From the cell containing the given text, extract its center point as [X, Y] coordinate. 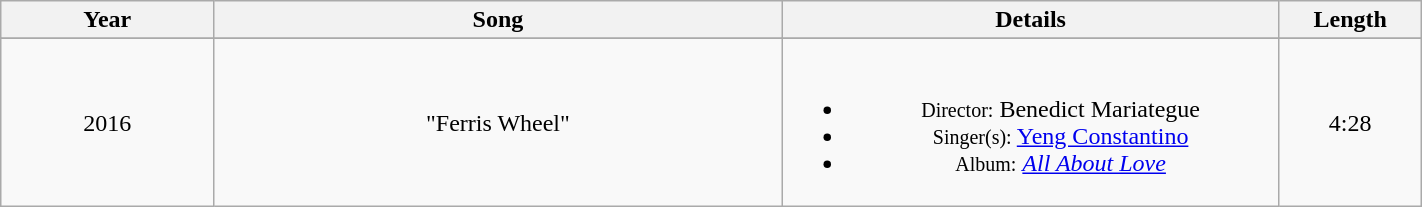
2016 [108, 122]
Length [1350, 20]
4:28 [1350, 122]
Details [1030, 20]
Year [108, 20]
"Ferris Wheel" [498, 122]
Song [498, 20]
Director: Benedict MariategueSinger(s): Yeng ConstantinoAlbum: All About Love [1030, 122]
